Search for the cell housing the specified text and yield its (X, Y) center coordinate. 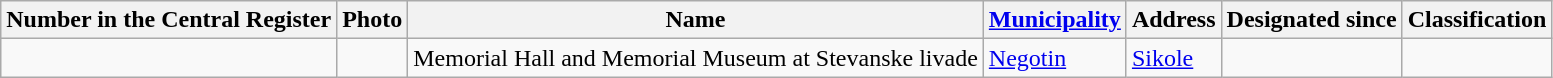
Negotin (1054, 58)
Designated since (1312, 20)
Photo (372, 20)
Name (696, 20)
Classification (1477, 20)
Memorial Hall and Memorial Museum at Stevanske livade (696, 58)
Sikole (1174, 58)
Number in the Central Register (169, 20)
Municipality (1054, 20)
Address (1174, 20)
